Provide the [X, Y] coordinate of the cell's center where the given text is located.  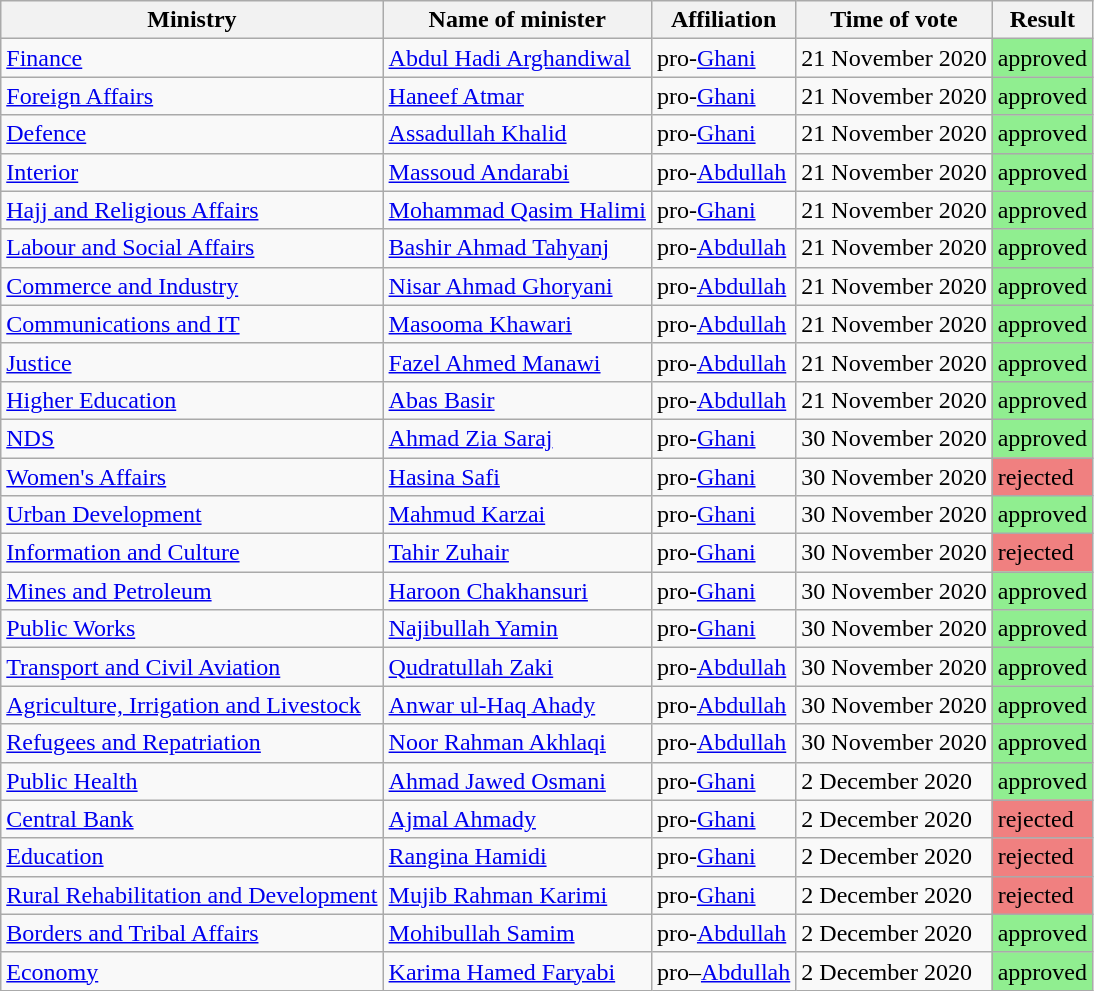
Labour and Social Affairs [192, 248]
Urban Development [192, 515]
Ministry [192, 20]
pro–Abdullah [723, 971]
Masooma Khawari [517, 324]
Najibullah Yamin [517, 629]
Mohibullah Samim [517, 933]
Mujib Rahman Karimi [517, 895]
Fazel Ahmed Manawi [517, 362]
Noor Rahman Akhlaqi [517, 743]
Qudratullah Zaki [517, 667]
Anwar ul-Haq Ahady [517, 705]
Communications and IT [192, 324]
Nisar Ahmad Ghoryani [517, 286]
Result [1042, 20]
Hasina Safi [517, 477]
Information and Culture [192, 553]
Agriculture, Irrigation and Livestock [192, 705]
Ajmal Ahmady [517, 819]
Interior [192, 172]
Name of minister [517, 20]
Defence [192, 134]
Finance [192, 58]
Hajj and Religious Affairs [192, 210]
Higher Education [192, 400]
Haneef Atmar [517, 96]
Central Bank [192, 819]
Abas Basir [517, 400]
Women's Affairs [192, 477]
Massoud Andarabi [517, 172]
Time of vote [894, 20]
Public Works [192, 629]
Karima Hamed Faryabi [517, 971]
Refugees and Repatriation [192, 743]
Haroon Chakhansuri [517, 591]
Commerce and Industry [192, 286]
Mahmud Karzai [517, 515]
Ahmad Zia Saraj [517, 438]
Ahmad Jawed Osmani [517, 781]
Economy [192, 971]
Rangina Hamidi [517, 857]
Justice [192, 362]
Borders and Tribal Affairs [192, 933]
Foreign Affairs [192, 96]
Mines and Petroleum [192, 591]
Education [192, 857]
Bashir Ahmad Tahyanj [517, 248]
Rural Rehabilitation and Development [192, 895]
Tahir Zuhair [517, 553]
Abdul Hadi Arghandiwal [517, 58]
Assadullah Khalid [517, 134]
Affiliation [723, 20]
Mohammad Qasim Halimi [517, 210]
Transport and Civil Aviation [192, 667]
Public Health [192, 781]
NDS [192, 438]
